Extract the [X, Y] coordinate from the center of the cell holding the provided text.  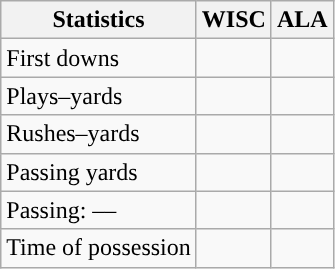
Statistics [99, 20]
First downs [99, 58]
ALA [302, 20]
Time of possession [99, 248]
Plays–yards [99, 96]
Rushes–yards [99, 134]
Passing: –– [99, 210]
WISC [234, 20]
Passing yards [99, 172]
